Scan for the cell matching the given text and deliver its (x, y) coordinate at center. 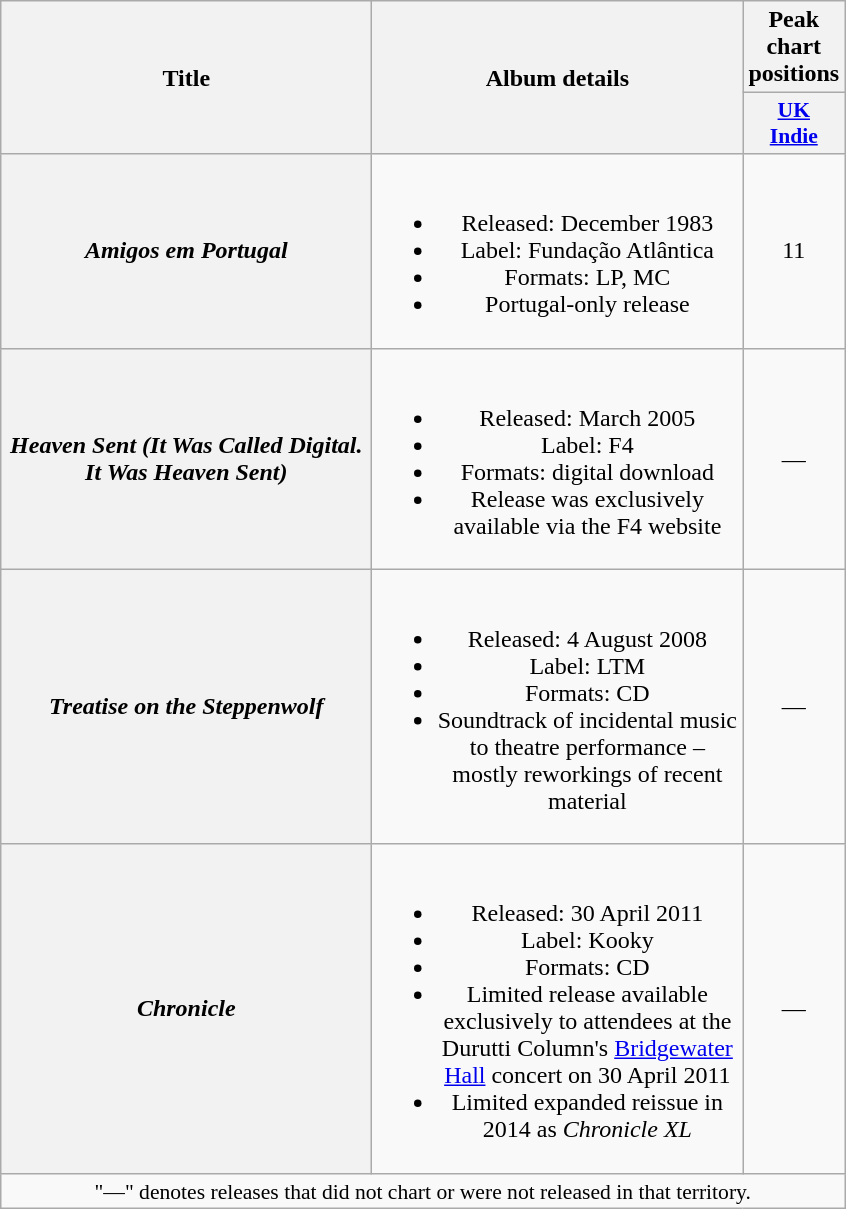
Heaven Sent (It Was Called Digital. It Was Heaven Sent) (186, 458)
"—" denotes releases that did not chart or were not released in that territory. (423, 1191)
Amigos em Portugal (186, 251)
Released: December 1983Label: Fundação AtlânticaFormats: LP, MCPortugal-only release (558, 251)
Title (186, 78)
Chronicle (186, 1008)
Peak chart positions (794, 47)
Released: 4 August 2008Label: LTMFormats: CDSoundtrack of incidental music to theatre performance – mostly reworkings of recent material (558, 706)
Album details (558, 78)
Treatise on the Steppenwolf (186, 706)
11 (794, 251)
UKIndie (794, 124)
Released: March 2005Label: F4Formats: digital downloadRelease was exclusively available via the F4 website (558, 458)
